Identify which cell holds the provided text, then report its (X, Y) central coordinate. 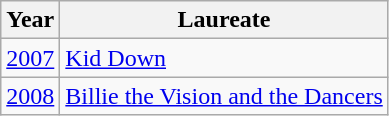
Laureate (224, 20)
Kid Down (224, 58)
Billie the Vision and the Dancers (224, 96)
2008 (30, 96)
Year (30, 20)
2007 (30, 58)
